Output the (X, Y) coordinate of the center of the cell containing the given text.  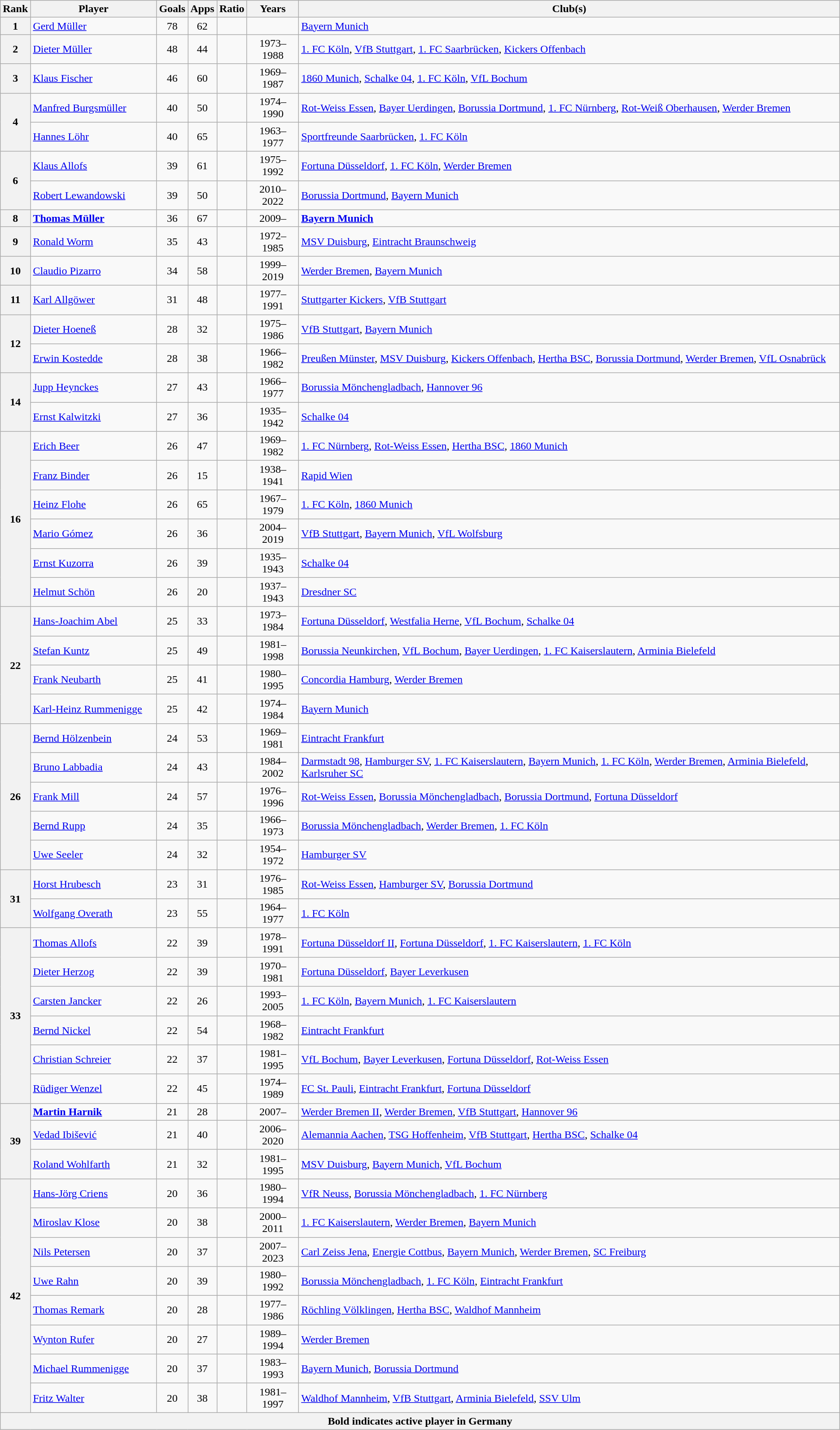
6 (15, 180)
4 (15, 122)
1964–1977 (273, 913)
Martin Harnik (93, 1112)
57 (202, 796)
Stefan Kuntz (93, 650)
Bayern Munich, Borussia Dortmund (569, 1368)
2006–2020 (273, 1135)
45 (202, 1088)
Karl-Heinz Rummenigge (93, 708)
Hamburger SV (569, 855)
Heinz Flohe (93, 505)
Club(s) (569, 9)
1980–1994 (273, 1193)
1963–1977 (273, 136)
Frank Mill (93, 796)
46 (172, 78)
Werder Bremen, Bayern Munich (569, 270)
2004–2019 (273, 533)
1980–1995 (273, 680)
Roland Wohlfarth (93, 1164)
Dresdner SC (569, 592)
Rüdiger Wenzel (93, 1088)
Horst Hrubesch (93, 884)
14 (15, 402)
78 (172, 26)
1. FC Nürnberg, Rot-Weiss Essen, Hertha BSC, 1860 Munich (569, 446)
67 (202, 218)
1977–1986 (273, 1310)
1. FC Kaiserslautern, Werder Bremen, Bayern Munich (569, 1222)
1966–1973 (273, 826)
1968–1982 (273, 1030)
Borussia Mönchengladbach, Werder Bremen, 1. FC Köln (569, 826)
MSV Duisburg, Eintracht Braunschweig (569, 242)
1969–1987 (273, 78)
Uwe Seeler (93, 855)
Concordia Hamburg, Werder Bremen (569, 680)
Gerd Müller (93, 26)
Borussia Dortmund, Bayern Munich (569, 195)
Vedad Ibišević (93, 1135)
Fritz Walter (93, 1398)
Klaus Fischer (93, 78)
Bernd Hölzenbein (93, 738)
1970–1981 (273, 972)
53 (202, 738)
FC St. Pauli, Eintracht Frankfurt, Fortuna Düsseldorf (569, 1088)
Darmstadt 98, Hamburger SV, 1. FC Kaiserslautern, Bayern Munich, 1. FC Köln, Werder Bremen, Arminia Bielefeld, Karlsruher SC (569, 767)
Borussia Neunkirchen, VfL Bochum, Bayer Uerdingen, 1. FC Kaiserslautern, Arminia Bielefeld (569, 650)
Rank (15, 9)
Robert Lewandowski (93, 195)
Bernd Nickel (93, 1030)
34 (172, 270)
8 (15, 218)
2007–2023 (273, 1252)
Wolfgang Overath (93, 913)
1972–1985 (273, 242)
Preußen Münster, MSV Duisburg, Kickers Offenbach, Hertha BSC, Borussia Dortmund, Werder Bremen, VfL Osnabrück (569, 358)
Apps (202, 9)
Rot-Weiss Essen, Borussia Mönchengladbach, Borussia Dortmund, Fortuna Düsseldorf (569, 796)
1937–1943 (273, 592)
Hannes Löhr (93, 136)
VfB Stuttgart, Bayern Munich (569, 329)
Dieter Hoeneß (93, 329)
Frank Neubarth (93, 680)
1973–1988 (273, 49)
Ronald Worm (93, 242)
Nils Petersen (93, 1252)
1973–1984 (273, 621)
Hans-Jörg Criens (93, 1193)
2000–2011 (273, 1222)
1977–1991 (273, 300)
Miroslav Klose (93, 1222)
Dieter Herzog (93, 972)
49 (202, 650)
VfL Bochum, Bayer Leverkusen, Fortuna Düsseldorf, Rot-Weiss Essen (569, 1060)
16 (15, 519)
1974–1984 (273, 708)
Bold indicates active player in Germany (420, 1421)
2007– (273, 1112)
Dieter Müller (93, 49)
1976–1985 (273, 884)
1969–1982 (273, 446)
Fortuna Düsseldorf, 1. FC Köln, Werder Bremen (569, 166)
1975–1986 (273, 329)
Helmut Schön (93, 592)
Borussia Mönchengladbach, 1. FC Köln, Eintracht Frankfurt (569, 1281)
Mario Gómez (93, 533)
1975–1992 (273, 166)
Erwin Kostedde (93, 358)
Borussia Mönchengladbach, Hannover 96 (569, 388)
1966–1977 (273, 388)
Rapid Wien (569, 475)
2009– (273, 218)
1. FC Köln, 1860 Munich (569, 505)
12 (15, 343)
1. FC Köln, Bayern Munich, 1. FC Kaiserslautern (569, 1001)
1. FC Köln (569, 913)
1935–1942 (273, 417)
1984–2002 (273, 767)
Thomas Allofs (93, 943)
Thomas Müller (93, 218)
Röchling Völklingen, Hertha BSC, Waldhof Mannheim (569, 1310)
Fortuna Düsseldorf, Bayer Leverkusen (569, 972)
Stuttgarter Kickers, VfB Stuttgart (569, 300)
61 (202, 166)
1974–1989 (273, 1088)
1954–1972 (273, 855)
Waldhof Mannheim, VfB Stuttgart, Arminia Bielefeld, SSV Ulm (569, 1398)
9 (15, 242)
1993–2005 (273, 1001)
Goals (172, 9)
1967–1979 (273, 505)
1981–1997 (273, 1398)
Christian Schreier (93, 1060)
Ernst Kalwitzki (93, 417)
1999–2019 (273, 270)
Wynton Rufer (93, 1340)
1969–1981 (273, 738)
10 (15, 270)
54 (202, 1030)
15 (202, 475)
Fortuna Düsseldorf, Westfalia Herne, VfL Bochum, Schalke 04 (569, 621)
Uwe Rahn (93, 1281)
Alemannia Aachen, TSG Hoffenheim, VfB Stuttgart, Hertha BSC, Schalke 04 (569, 1135)
Rot-Weiss Essen, Hamburger SV, Borussia Dortmund (569, 884)
55 (202, 913)
1989–1994 (273, 1340)
1938–1941 (273, 475)
2010–2022 (273, 195)
Karl Allgöwer (93, 300)
62 (202, 26)
Years (273, 9)
1981–1998 (273, 650)
Player (93, 9)
1. FC Köln, VfB Stuttgart, 1. FC Saarbrücken, Kickers Offenbach (569, 49)
Michael Rummenigge (93, 1368)
Ratio (232, 9)
Claudio Pizarro (93, 270)
Jupp Heynckes (93, 388)
Sportfreunde Saarbrücken, 1. FC Köln (569, 136)
Franz Binder (93, 475)
Ernst Kuzorra (93, 563)
47 (202, 446)
Werder Bremen II, Werder Bremen, VfB Stuttgart, Hannover 96 (569, 1112)
Manfred Burgsmüller (93, 108)
1966–1982 (273, 358)
1983–1993 (273, 1368)
Carsten Jancker (93, 1001)
11 (15, 300)
Bernd Rupp (93, 826)
2 (15, 49)
1 (15, 26)
Werder Bremen (569, 1340)
Carl Zeiss Jena, Energie Cottbus, Bayern Munich, Werder Bremen, SC Freiburg (569, 1252)
1980–1992 (273, 1281)
Rot-Weiss Essen, Bayer Uerdingen, Borussia Dortmund, 1. FC Nürnberg, Rot-Weiß Oberhausen, Werder Bremen (569, 108)
MSV Duisburg, Bayern Munich, VfL Bochum (569, 1164)
Hans-Joachim Abel (93, 621)
Klaus Allofs (93, 166)
3 (15, 78)
1976–1996 (273, 796)
Erich Beer (93, 446)
VfR Neuss, Borussia Mönchengladbach, 1. FC Nürnberg (569, 1193)
1974–1990 (273, 108)
58 (202, 270)
Thomas Remark (93, 1310)
1935–1943 (273, 563)
60 (202, 78)
Fortuna Düsseldorf II, Fortuna Düsseldorf, 1. FC Kaiserslautern, 1. FC Köln (569, 943)
VfB Stuttgart, Bayern Munich, VfL Wolfsburg (569, 533)
1860 Munich, Schalke 04, 1. FC Köln, VfL Bochum (569, 78)
1978–1991 (273, 943)
Bruno Labbadia (93, 767)
44 (202, 49)
41 (202, 680)
